Find where the given text appears and provide that cell's center as [x, y] coordinate. 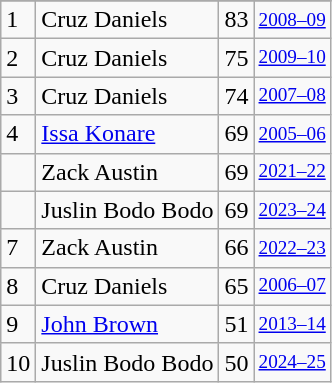
1 [18, 20]
2024–25 [292, 362]
51 [236, 324]
2005–06 [292, 134]
10 [18, 362]
2009–10 [292, 58]
2 [18, 58]
2006–07 [292, 286]
2022–23 [292, 248]
9 [18, 324]
83 [236, 20]
2007–08 [292, 96]
50 [236, 362]
2023–24 [292, 210]
8 [18, 286]
66 [236, 248]
4 [18, 134]
2013–14 [292, 324]
7 [18, 248]
3 [18, 96]
Issa Konare [128, 134]
74 [236, 96]
2008–09 [292, 20]
2021–22 [292, 172]
75 [236, 58]
John Brown [128, 324]
65 [236, 286]
